Find where the given text appears and provide that cell's center as [x, y] coordinate. 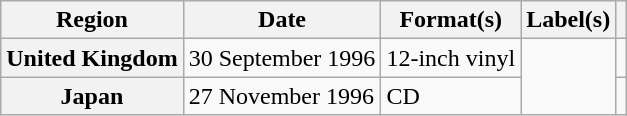
30 September 1996 [282, 58]
CD [451, 96]
27 November 1996 [282, 96]
Date [282, 20]
Region [92, 20]
Format(s) [451, 20]
12-inch vinyl [451, 58]
United Kingdom [92, 58]
Japan [92, 96]
Label(s) [568, 20]
